Search for the cell housing the specified text and yield its [x, y] center coordinate. 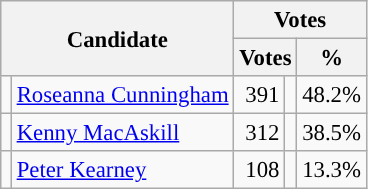
391 [260, 95]
312 [260, 133]
38.5% [332, 133]
Roseanna Cunningham [122, 95]
Candidate [118, 38]
108 [260, 170]
Kenny MacAskill [122, 133]
% [332, 58]
13.3% [332, 170]
48.2% [332, 95]
Peter Kearney [122, 170]
